Pinpoint the cell where the given text exists, returning its [X, Y] midpoint coordinate. 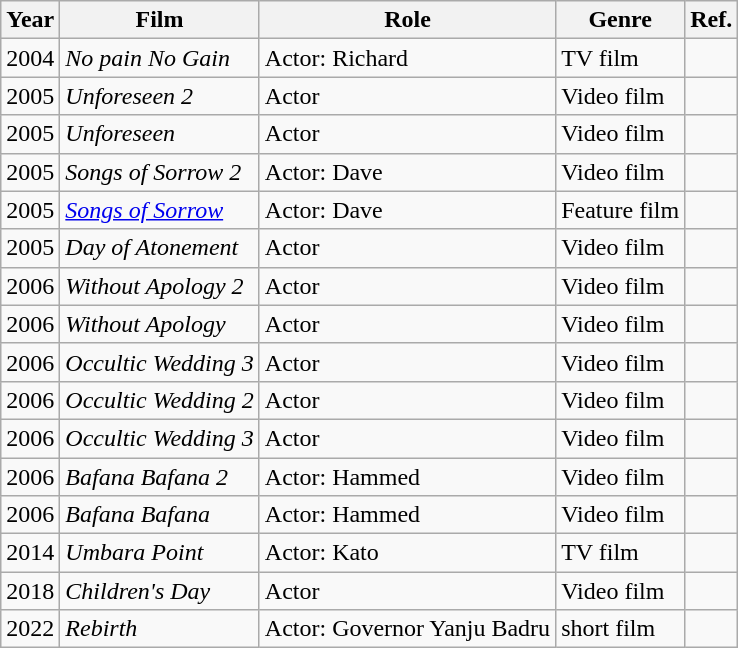
Actor: Governor Yanju Badru [407, 629]
Without Apology 2 [160, 286]
Children's Day [160, 591]
Day of Atonement [160, 248]
Rebirth [160, 629]
2014 [30, 553]
Genre [620, 20]
2022 [30, 629]
Umbara Point [160, 553]
Role [407, 20]
short film [620, 629]
Film [160, 20]
2004 [30, 58]
Bafana Bafana 2 [160, 477]
Unforeseen 2 [160, 96]
No pain No Gain [160, 58]
2018 [30, 591]
Feature film [620, 210]
Songs of Sorrow [160, 210]
Without Apology [160, 324]
Bafana Bafana [160, 515]
Unforeseen [160, 134]
Occultic Wedding 2 [160, 400]
Actor: Richard [407, 58]
Year [30, 20]
Actor: Kato [407, 553]
Ref. [712, 20]
Songs of Sorrow 2 [160, 172]
